Return [x, y] of the center of cell containing provided text 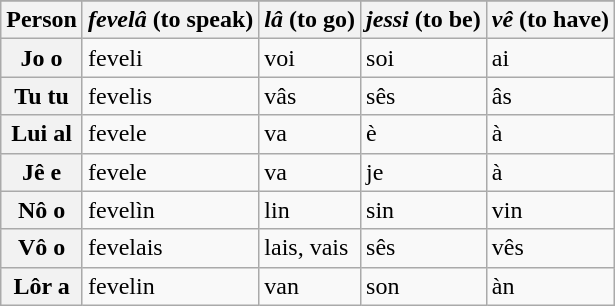
je [424, 172]
fevelin [170, 286]
van [310, 286]
Jê e [42, 172]
ai [550, 58]
soi [424, 58]
Jo o [42, 58]
vês [550, 248]
son [424, 286]
Person [42, 20]
Tu tu [42, 96]
fevelais [170, 248]
feveli [170, 58]
lin [310, 210]
fevelìn [170, 210]
voi [310, 58]
Lui al [42, 134]
vê (to have) [550, 20]
Lôr a [42, 286]
sin [424, 210]
fevelis [170, 96]
Nô o [42, 210]
è [424, 134]
fevelâ (to speak) [170, 20]
âs [550, 96]
jessi (to be) [424, 20]
lâ (to go) [310, 20]
Vô o [42, 248]
vin [550, 210]
lais, vais [310, 248]
àn [550, 286]
vâs [310, 96]
